Extract the [X, Y] coordinate from the center of the cell holding the provided text.  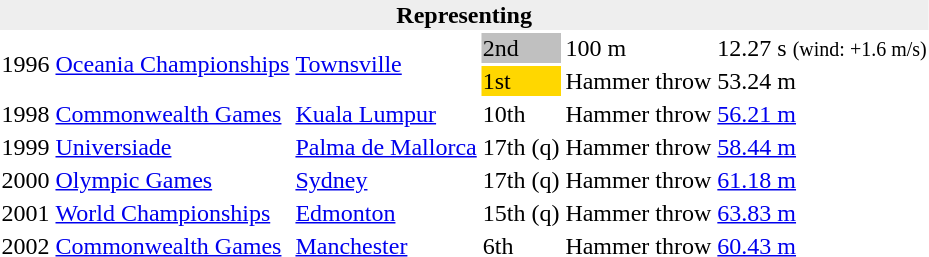
Palma de Mallorca [386, 147]
Oceania Championships [172, 64]
1st [521, 81]
1999 [26, 147]
2001 [26, 213]
56.21 m [822, 114]
Universiade [172, 147]
World Championships [172, 213]
53.24 m [822, 81]
1998 [26, 114]
63.83 m [822, 213]
2nd [521, 48]
Kuala Lumpur [386, 114]
Townsville [386, 64]
2000 [26, 180]
58.44 m [822, 147]
10th [521, 114]
12.27 s (wind: +1.6 m/s) [822, 48]
Sydney [386, 180]
100 m [638, 48]
Commonwealth Games [172, 114]
Olympic Games [172, 180]
15th (q) [521, 213]
1996 [26, 64]
Representing [464, 15]
Edmonton [386, 213]
61.18 m [822, 180]
